Capture the cell that displays the provided text and extract its (x, y) central coordinate. 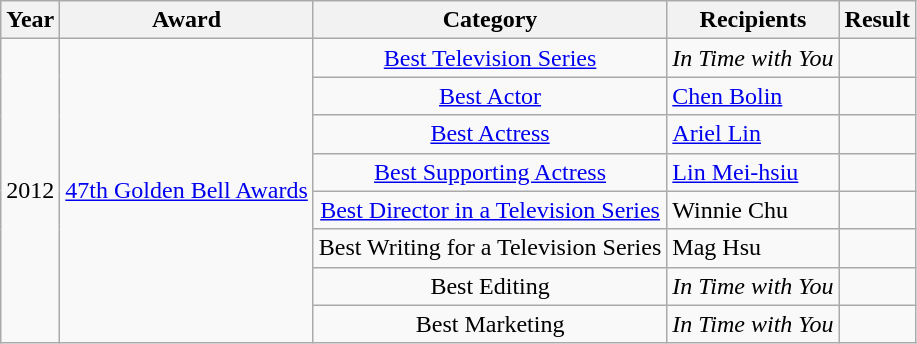
Best Director in a Television Series (490, 210)
Ariel Lin (753, 134)
Best Actress (490, 134)
Best Writing for a Television Series (490, 248)
Result (877, 20)
Recipients (753, 20)
47th Golden Bell Awards (187, 191)
Award (187, 20)
Best Marketing (490, 324)
Category (490, 20)
Best Editing (490, 286)
Year (30, 20)
2012 (30, 191)
Best Television Series (490, 58)
Lin Mei-hsiu (753, 172)
Best Actor (490, 96)
Best Supporting Actress (490, 172)
Chen Bolin (753, 96)
Winnie Chu (753, 210)
Mag Hsu (753, 248)
